Capture the cell that displays the provided text and extract its (x, y) central coordinate. 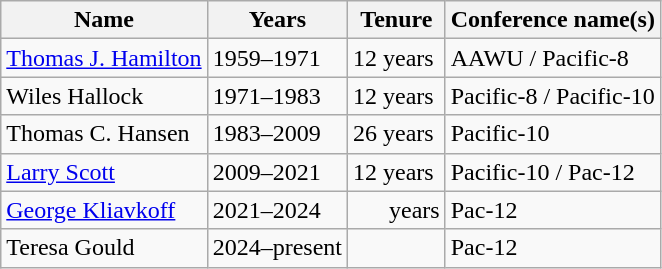
Tenure (397, 20)
2021–2024 (277, 210)
2024–present (277, 248)
Thomas C. Hansen (104, 134)
AAWU / Pacific-8 (552, 58)
George Kliavkoff (104, 210)
26 years (397, 134)
1959–1971 (277, 58)
2009–2021 (277, 172)
Wiles Hallock (104, 96)
Pacific-10 / Pac-12 (552, 172)
1983–2009 (277, 134)
Pacific-10 (552, 134)
Thomas J. Hamilton (104, 58)
Pacific-8 / Pacific-10 (552, 96)
Teresa Gould (104, 248)
Years (277, 20)
Conference name(s) (552, 20)
1971–1983 (277, 96)
Larry Scott (104, 172)
Name (104, 20)
years (397, 210)
